Locate the cell with the specified text and output its [x, y] center coordinate. 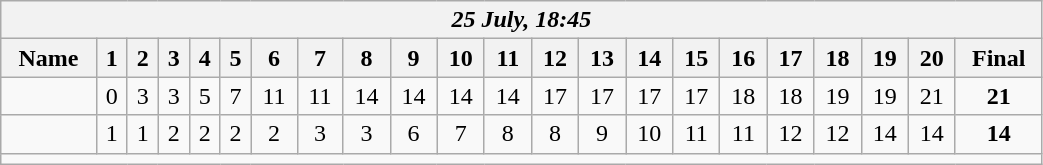
13 [602, 58]
Name [48, 58]
20 [932, 58]
0 [112, 96]
Final [998, 58]
16 [744, 58]
4 [204, 58]
25 July, 18:45 [522, 20]
15 [696, 58]
